Locate the cell with the specified text and output its (X, Y) center coordinate. 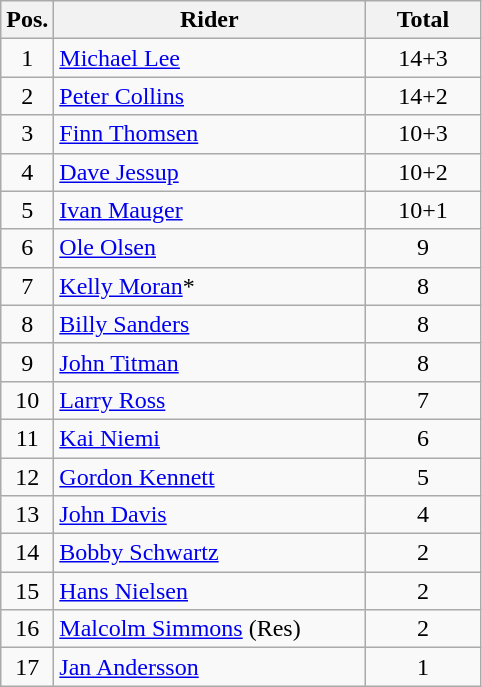
13 (28, 515)
Billy Sanders (210, 324)
John Davis (210, 515)
11 (28, 438)
14 (28, 553)
Ole Olsen (210, 248)
17 (28, 667)
Pos. (28, 20)
Kai Niemi (210, 438)
Kelly Moran* (210, 286)
15 (28, 591)
Dave Jessup (210, 172)
14+2 (423, 96)
Bobby Schwartz (210, 553)
John Titman (210, 362)
Hans Nielsen (210, 591)
Gordon Kennett (210, 477)
10 (28, 400)
Peter Collins (210, 96)
12 (28, 477)
10+1 (423, 210)
10+3 (423, 134)
Michael Lee (210, 58)
Larry Ross (210, 400)
Malcolm Simmons (Res) (210, 629)
14+3 (423, 58)
Jan Andersson (210, 667)
10+2 (423, 172)
3 (28, 134)
Total (423, 20)
Ivan Mauger (210, 210)
Finn Thomsen (210, 134)
16 (28, 629)
Rider (210, 20)
